Scan for the cell matching the given text and deliver its (X, Y) coordinate at center. 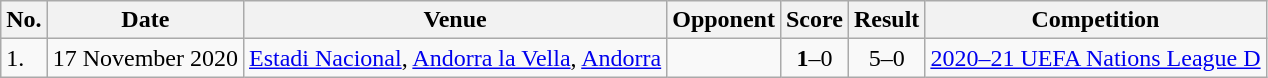
2020–21 UEFA Nations League D (1096, 58)
Opponent (724, 20)
5–0 (886, 58)
Result (886, 20)
Competition (1096, 20)
17 November 2020 (145, 58)
No. (24, 20)
1. (24, 58)
1–0 (814, 58)
Estadi Nacional, Andorra la Vella, Andorra (456, 58)
Score (814, 20)
Venue (456, 20)
Date (145, 20)
